Capture the cell that displays the provided text and extract its [x, y] central coordinate. 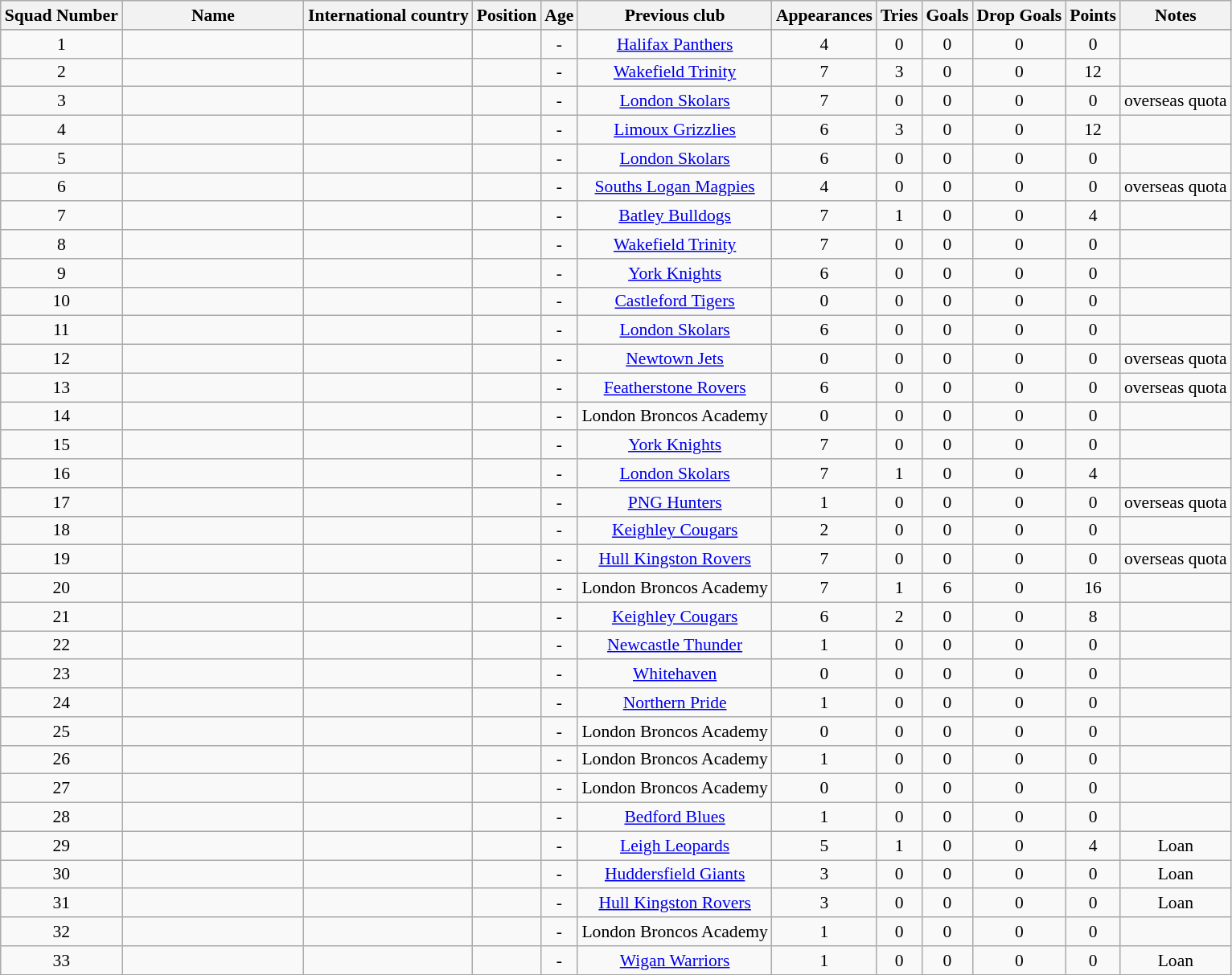
Name [213, 15]
Featherstone Rovers [675, 387]
17 [61, 502]
21 [61, 617]
9 [61, 273]
Drop Goals [1019, 15]
Wigan Warriors [675, 961]
Northern Pride [675, 703]
19 [61, 559]
Appearances [824, 15]
Batley Bulldogs [675, 216]
Halifax Panthers [675, 44]
29 [61, 846]
Tries [899, 15]
22 [61, 645]
30 [61, 875]
Castleford Tigers [675, 301]
27 [61, 789]
20 [61, 588]
26 [61, 760]
Bedford Blues [675, 817]
25 [61, 731]
28 [61, 817]
International country [388, 15]
Age [559, 15]
Squad Number [61, 15]
31 [61, 903]
Newtown Jets [675, 359]
Whitehaven [675, 674]
Position [507, 15]
Leigh Leopards [675, 846]
15 [61, 445]
10 [61, 301]
14 [61, 416]
PNG Hunters [675, 502]
13 [61, 387]
Newcastle Thunder [675, 645]
Souths Logan Magpies [675, 187]
Previous club [675, 15]
Notes [1176, 15]
Limoux Grizzlies [675, 130]
11 [61, 330]
33 [61, 961]
24 [61, 703]
18 [61, 531]
Points [1093, 15]
Goals [947, 15]
Huddersfield Giants [675, 875]
23 [61, 674]
32 [61, 932]
